From the cell containing the given text, extract its center point as [X, Y] coordinate. 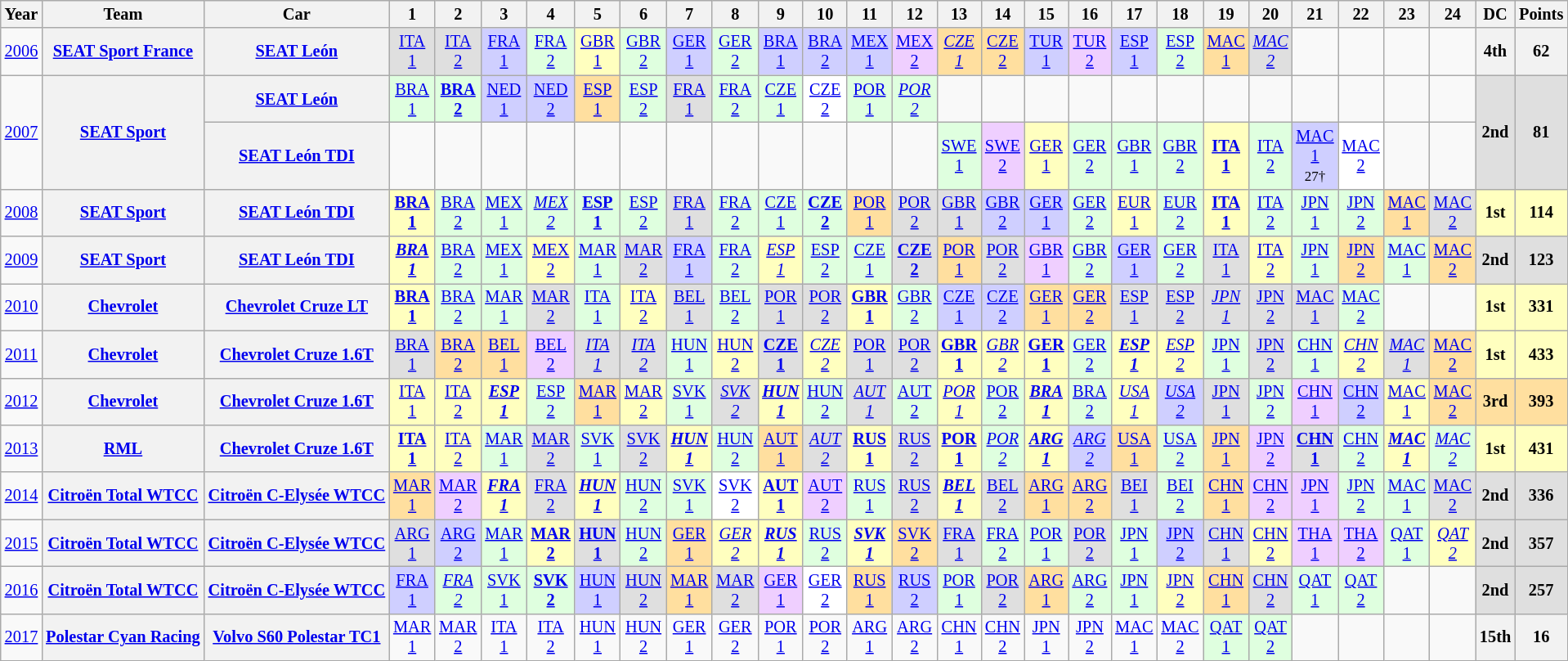
2008 [21, 213]
TUR1 [1046, 52]
2007 [21, 133]
Polestar Cyan Racing [123, 637]
2010 [21, 307]
357 [1541, 543]
22 [1361, 14]
NED1 [504, 99]
RML [123, 448]
2016 [21, 590]
15th [1495, 637]
2006 [21, 52]
2015 [21, 543]
331 [1541, 307]
18 [1180, 14]
SEAT Sport France [123, 52]
14 [1002, 14]
19 [1226, 14]
12 [914, 14]
7 [689, 14]
81 [1541, 133]
23 [1407, 14]
2017 [21, 637]
2012 [21, 402]
24 [1453, 14]
5 [598, 14]
Volvo S60 Polestar TC1 [297, 637]
21 [1315, 14]
2009 [21, 260]
257 [1541, 590]
4 [550, 14]
62 [1541, 52]
10 [825, 14]
431 [1541, 448]
123 [1541, 260]
THA1 [1315, 543]
20 [1270, 14]
9 [780, 14]
Team [123, 14]
114 [1541, 213]
3rd [1495, 402]
BEI1 [1134, 496]
2 [458, 14]
MAC127† [1315, 155]
Car [297, 14]
4th [1495, 52]
8 [735, 14]
EUR2 [1180, 213]
Year [21, 14]
6 [643, 14]
13 [959, 14]
BEI2 [1180, 496]
1 [412, 14]
393 [1541, 402]
TUR2 [1091, 52]
2014 [21, 496]
Points [1541, 14]
2011 [21, 354]
NED2 [550, 99]
EUR1 [1134, 213]
2013 [21, 448]
Chevrolet Cruze LT [297, 307]
15 [1046, 14]
THA2 [1361, 543]
SWE2 [1002, 155]
DC [1495, 14]
433 [1541, 354]
11 [870, 14]
3 [504, 14]
336 [1541, 496]
SWE1 [959, 155]
17 [1134, 14]
